Scan for the cell matching the given text and deliver its (x, y) coordinate at center. 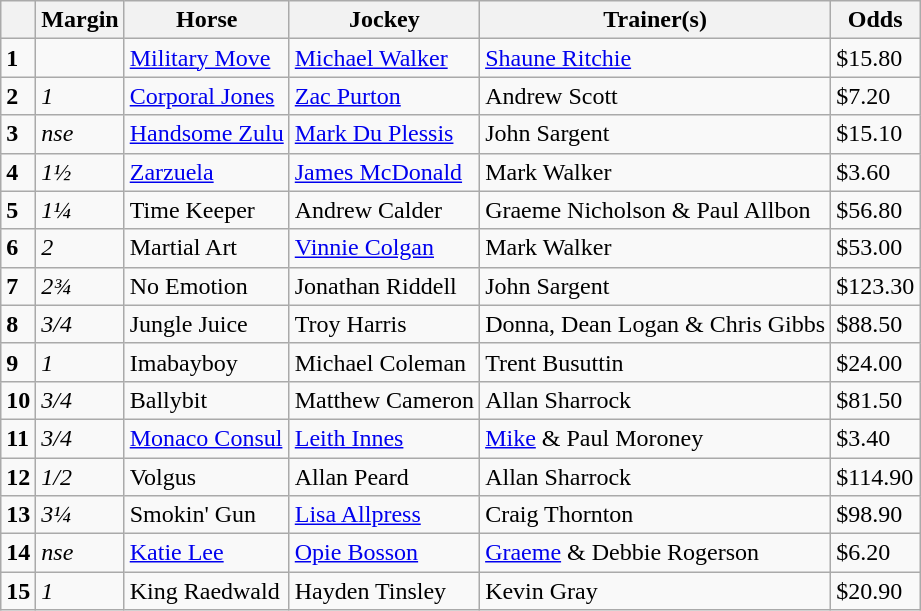
Graeme Nicholson & Paul Allbon (656, 210)
Craig Thornton (656, 515)
15 (18, 591)
$20.90 (876, 591)
$56.80 (876, 210)
Military Move (206, 58)
$81.50 (876, 400)
Andrew Calder (384, 210)
3 (18, 134)
10 (18, 400)
1/2 (80, 477)
Imabayboy (206, 362)
13 (18, 515)
Time Keeper (206, 210)
Michael Walker (384, 58)
Andrew Scott (656, 96)
Smokin' Gun (206, 515)
Mike & Paul Moroney (656, 438)
Jungle Juice (206, 324)
Michael Coleman (384, 362)
2¾ (80, 286)
Leith Innes (384, 438)
7 (18, 286)
$3.60 (876, 172)
No Emotion (206, 286)
$88.50 (876, 324)
Horse (206, 20)
Trent Busuttin (656, 362)
Margin (80, 20)
$7.20 (876, 96)
Allan Peard (384, 477)
6 (18, 248)
Volgus (206, 477)
1½ (80, 172)
Graeme & Debbie Rogerson (656, 553)
Monaco Consul (206, 438)
$24.00 (876, 362)
King Raedwald (206, 591)
Shaune Ritchie (656, 58)
Martial Art (206, 248)
$15.10 (876, 134)
Katie Lee (206, 553)
$15.80 (876, 58)
James McDonald (384, 172)
Mark Du Plessis (384, 134)
Hayden Tinsley (384, 591)
$53.00 (876, 248)
Lisa Allpress (384, 515)
14 (18, 553)
Jockey (384, 20)
Troy Harris (384, 324)
Ballybit (206, 400)
9 (18, 362)
Jonathan Riddell (384, 286)
$98.90 (876, 515)
4 (18, 172)
Handsome Zulu (206, 134)
Matthew Cameron (384, 400)
8 (18, 324)
Kevin Gray (656, 591)
Odds (876, 20)
Opie Bosson (384, 553)
12 (18, 477)
$6.20 (876, 553)
$3.40 (876, 438)
Trainer(s) (656, 20)
1¼ (80, 210)
Vinnie Colgan (384, 248)
$123.30 (876, 286)
$114.90 (876, 477)
Corporal Jones (206, 96)
Zarzuela (206, 172)
5 (18, 210)
Donna, Dean Logan & Chris Gibbs (656, 324)
3¼ (80, 515)
Zac Purton (384, 96)
11 (18, 438)
